Scan for the cell matching the given text and deliver its [x, y] coordinate at center. 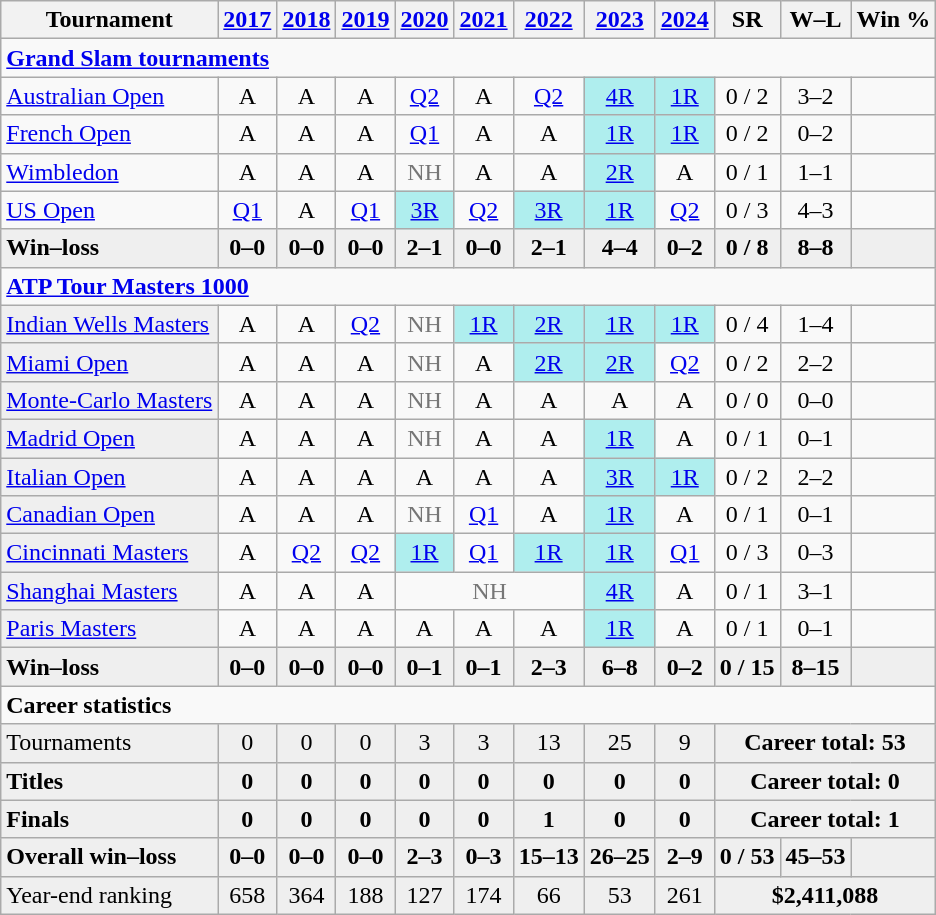
Year-end ranking [110, 895]
Titles [110, 781]
W–L [816, 20]
Tournament [110, 20]
2023 [620, 20]
13 [548, 743]
8–15 [816, 667]
0 / 0 [747, 400]
Miami Open [110, 362]
66 [548, 895]
25 [620, 743]
2019 [366, 20]
2017 [248, 20]
188 [366, 895]
Indian Wells Masters [110, 324]
53 [620, 895]
0 / 15 [747, 667]
Monte-Carlo Masters [110, 400]
SR [747, 20]
2018 [306, 20]
1–1 [816, 172]
2021 [484, 20]
Australian Open [110, 96]
Italian Open [110, 477]
127 [424, 895]
Canadian Open [110, 515]
26–25 [620, 857]
3–1 [816, 591]
0 / 4 [747, 324]
658 [248, 895]
Career total: 1 [824, 819]
4–4 [620, 248]
US Open [110, 210]
Tournaments [110, 743]
Wimbledon [110, 172]
Career total: 53 [824, 743]
9 [684, 743]
2–9 [684, 857]
Cincinnati Masters [110, 553]
Madrid Open [110, 438]
2022 [548, 20]
364 [306, 895]
15–13 [548, 857]
261 [684, 895]
Finals [110, 819]
Career total: 0 [824, 781]
174 [484, 895]
$2,411,088 [824, 895]
2024 [684, 20]
Overall win–loss [110, 857]
Win % [894, 20]
45–53 [816, 857]
0 / 8 [747, 248]
1 [548, 819]
1–4 [816, 324]
6–8 [620, 667]
Shanghai Masters [110, 591]
Career statistics [468, 705]
4–3 [816, 210]
2020 [424, 20]
0 / 53 [747, 857]
Paris Masters [110, 629]
French Open [110, 134]
3–2 [816, 96]
ATP Tour Masters 1000 [468, 286]
Grand Slam tournaments [468, 58]
8–8 [816, 248]
